Capture the cell that displays the provided text and extract its [x, y] central coordinate. 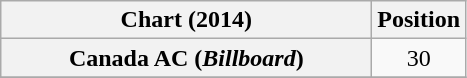
Canada AC (Billboard) [186, 58]
Chart (2014) [186, 20]
30 [419, 58]
Position [419, 20]
